Provide the (X, Y) coordinate of the cell's center where the given text is located.  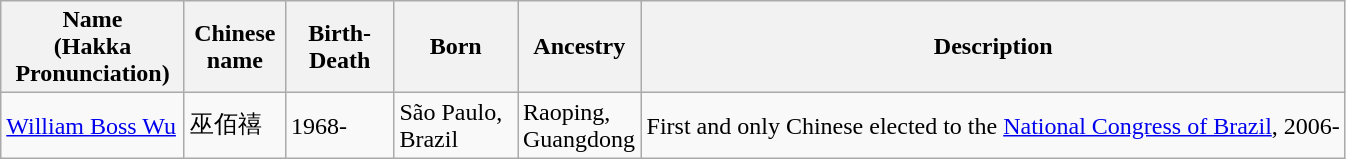
Raoping, Guangdong (580, 126)
Ancestry (580, 47)
巫佰禧 (234, 126)
Name(Hakka Pronunciation) (93, 47)
São Paulo, Brazil (456, 126)
Chinese name (234, 47)
Birth-Death (340, 47)
Description (993, 47)
First and only Chinese elected to the National Congress of Brazil, 2006- (993, 126)
1968- (340, 126)
Born (456, 47)
William Boss Wu (93, 126)
